Pinpoint the cell where the given text exists, returning its (x, y) midpoint coordinate. 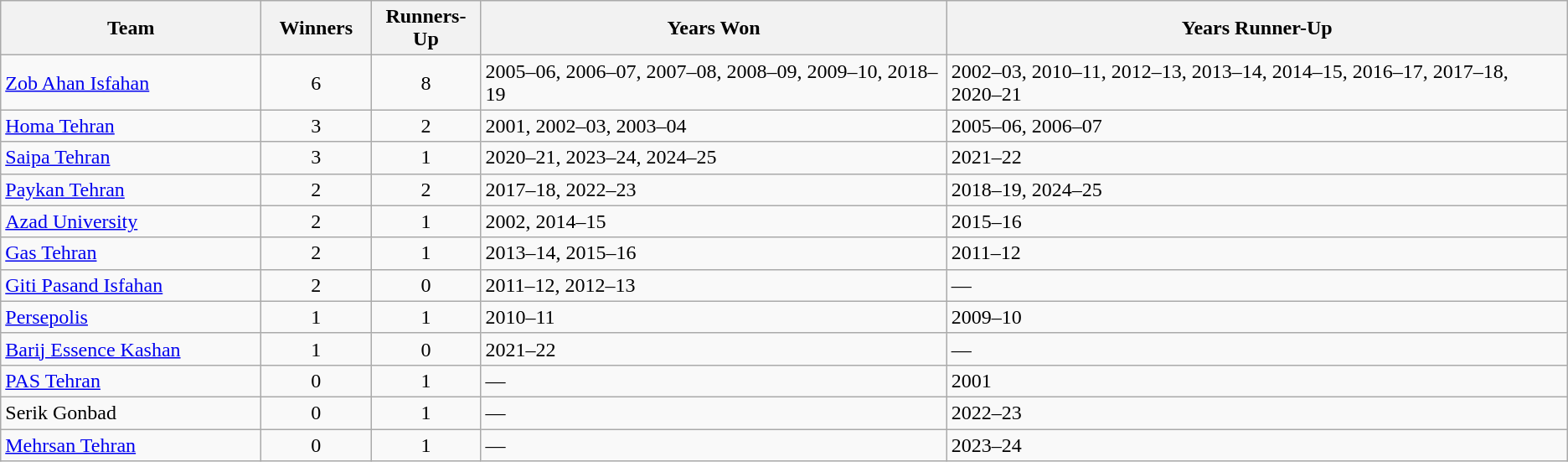
Azad University (131, 221)
2005–06, 2006–07, 2007–08, 2008–09, 2009–10, 2018–19 (714, 82)
2011–12, 2012–13 (714, 285)
2023–24 (1256, 445)
Gas Tehran (131, 253)
2018–19, 2024–25 (1256, 189)
2020–21, 2023–24, 2024–25 (714, 158)
Years Runner-Up (1256, 29)
Persepolis (131, 317)
2017–18, 2022–23 (714, 189)
Serik Gonbad (131, 413)
2001, 2002–03, 2003–04 (714, 126)
Winners (317, 29)
Saipa Tehran (131, 158)
6 (317, 82)
2015–16 (1256, 221)
2022–23 (1256, 413)
2010–11 (714, 317)
Team (131, 29)
2009–10 (1256, 317)
8 (426, 82)
2002, 2014–15 (714, 221)
Zob Ahan Isfahan (131, 82)
Years Won (714, 29)
Barij Essence Kashan (131, 349)
Mehrsan Tehran (131, 445)
2002–03, 2010–11, 2012–13, 2013–14, 2014–15, 2016–17, 2017–18, 2020–21 (1256, 82)
Homa Tehran (131, 126)
2005–06, 2006–07 (1256, 126)
PAS Tehran (131, 381)
2011–12 (1256, 253)
Runners-Up (426, 29)
2001 (1256, 381)
Paykan Tehran (131, 189)
Giti Pasand Isfahan (131, 285)
2013–14, 2015–16 (714, 253)
